Identify which cell holds the provided text, then report its [x, y] central coordinate. 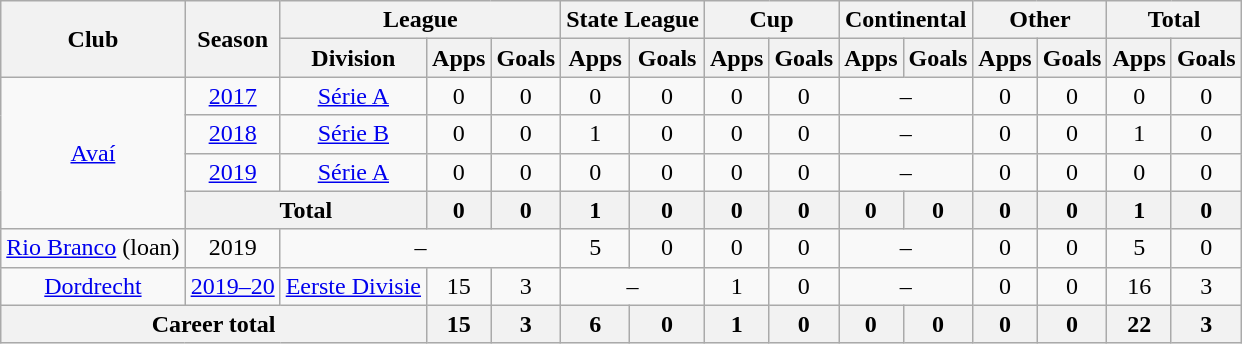
Division [353, 58]
Season [232, 39]
Dordrecht [93, 286]
2019–20 [232, 286]
6 [596, 324]
2018 [232, 134]
Avaí [93, 153]
Cup [771, 20]
Eerste Divisie [353, 286]
2017 [232, 96]
16 [1139, 286]
State League [633, 20]
Other [1040, 20]
Club [93, 39]
Série B [353, 134]
22 [1139, 324]
Rio Branco (loan) [93, 248]
Continental [906, 20]
League [420, 20]
Career total [214, 324]
